Pinpoint the cell where the given text exists, returning its [x, y] midpoint coordinate. 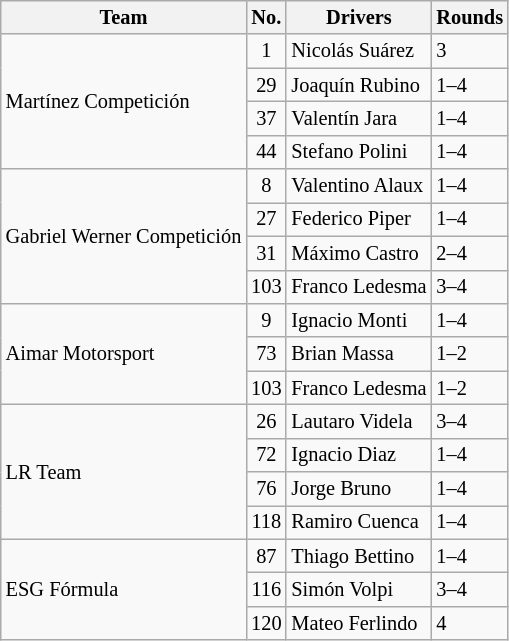
Lautaro Videla [358, 421]
Ramiro Cuenca [358, 522]
Stefano Polini [358, 152]
Simón Volpi [358, 589]
LR Team [124, 472]
73 [266, 354]
Federico Piper [358, 219]
120 [266, 623]
4 [470, 623]
ESG Fórmula [124, 590]
Aimar Motorsport [124, 354]
76 [266, 489]
8 [266, 186]
Team [124, 17]
Mateo Ferlindo [358, 623]
31 [266, 253]
1 [266, 51]
Valentino Alaux [358, 186]
Rounds [470, 17]
72 [266, 455]
Jorge Bruno [358, 489]
3 [470, 51]
Valentín Jara [358, 118]
Nicolás Suárez [358, 51]
116 [266, 589]
Máximo Castro [358, 253]
No. [266, 17]
2–4 [470, 253]
Drivers [358, 17]
26 [266, 421]
27 [266, 219]
87 [266, 556]
Ignacio Diaz [358, 455]
Brian Massa [358, 354]
Martínez Competición [124, 102]
29 [266, 85]
Joaquín Rubino [358, 85]
118 [266, 522]
Ignacio Monti [358, 320]
Thiago Bettino [358, 556]
9 [266, 320]
37 [266, 118]
44 [266, 152]
Gabriel Werner Competición [124, 236]
